Search for the cell housing the specified text and yield its [x, y] center coordinate. 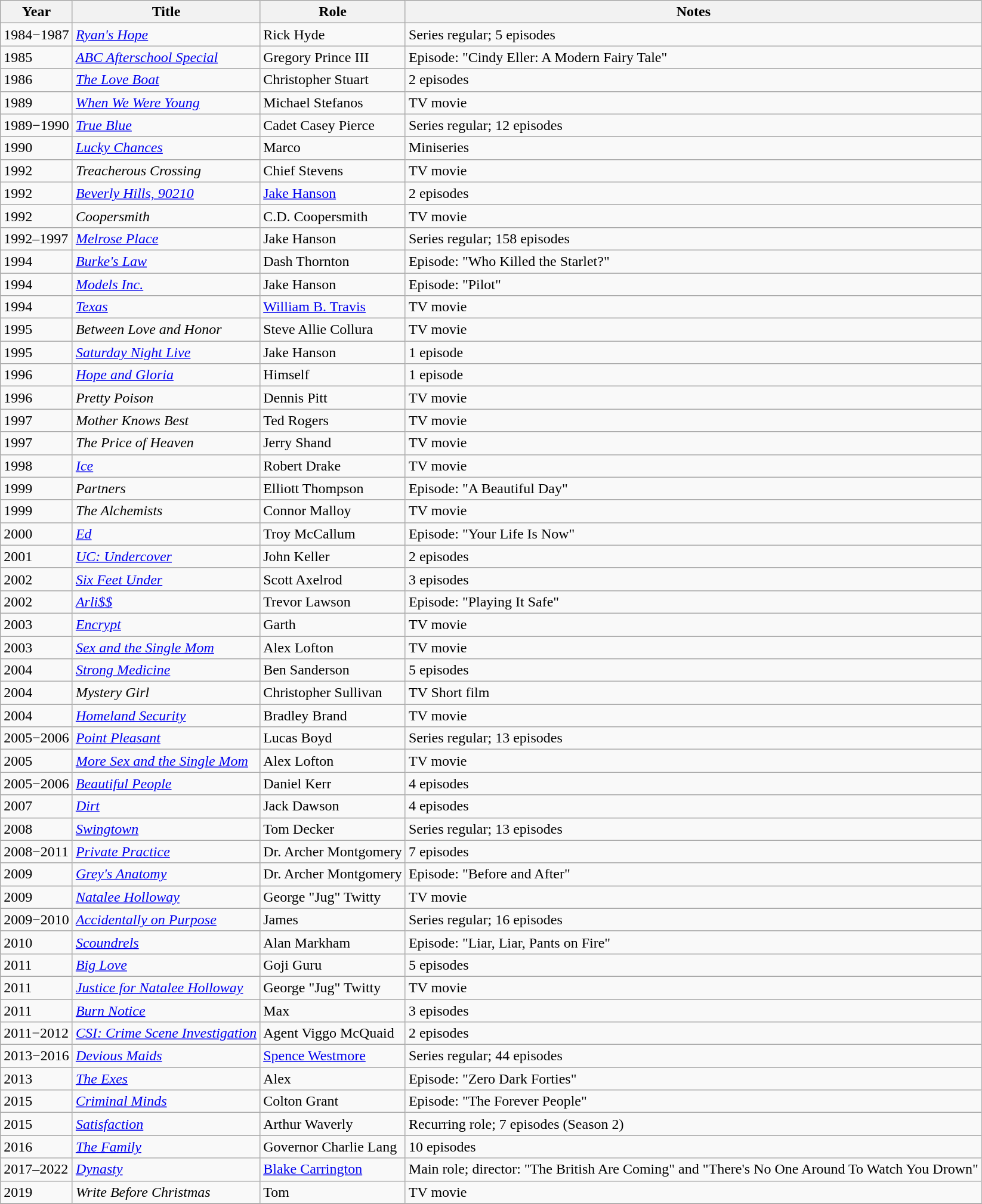
More Sex and the Single Mom [166, 761]
Jerry Shand [333, 443]
1989−1990 [37, 125]
2016 [37, 1147]
Arli$$ [166, 602]
1990 [37, 148]
Episode: "Playing It Safe" [693, 602]
Tom [333, 1192]
The Price of Heaven [166, 443]
Year [37, 12]
Robert Drake [333, 466]
Jack Dawson [333, 806]
Episode: "Your Life Is Now" [693, 534]
Elliott Thompson [333, 488]
Christopher Stuart [333, 80]
Dynasty [166, 1169]
7 episodes [693, 852]
John Keller [333, 556]
Ben Sanderson [333, 670]
Chief Stevens [333, 171]
Natalee Holloway [166, 897]
The Exes [166, 1079]
Tom Decker [333, 829]
2013 [37, 1079]
Criminal Minds [166, 1101]
Scoundrels [166, 942]
2007 [37, 806]
2019 [37, 1192]
Swingtown [166, 829]
Beautiful People [166, 784]
Scott Axelrod [333, 579]
Six Feet Under [166, 579]
Lucky Chances [166, 148]
Saturday Night Live [166, 352]
1992–1997 [37, 239]
Episode: "Liar, Liar, Pants on Fire" [693, 942]
Ed [166, 534]
Homeland Security [166, 716]
Satisfaction [166, 1124]
Cadet Casey Pierce [333, 125]
Garth [333, 624]
Title [166, 12]
Troy McCallum [333, 534]
Episode: "Cindy Eller: A Modern Fairy Tale" [693, 57]
Treacherous Crossing [166, 171]
Christopher Sullivan [333, 693]
Ted Rogers [333, 420]
Max [333, 1011]
Partners [166, 488]
Sex and the Single Mom [166, 647]
Series regular; 16 episodes [693, 920]
Michael Stefanos [333, 103]
Big Love [166, 965]
Steve Allie Collura [333, 330]
Accidentally on Purpose [166, 920]
2009−2010 [37, 920]
Notes [693, 12]
1986 [37, 80]
2011−2012 [37, 1033]
Rick Hyde [333, 35]
Series regular; 44 episodes [693, 1056]
ABC Afterschool Special [166, 57]
Daniel Kerr [333, 784]
2010 [37, 942]
Melrose Place [166, 239]
Alex [333, 1079]
Episode: "Before and After" [693, 874]
Strong Medicine [166, 670]
2013−2016 [37, 1056]
Justice for Natalee Holloway [166, 988]
Episode: "A Beautiful Day" [693, 488]
Blake Carrington [333, 1169]
Marco [333, 148]
Point Pleasant [166, 738]
Dennis Pitt [333, 398]
True Blue [166, 125]
2008−2011 [37, 852]
Between Love and Honor [166, 330]
Episode: "Zero Dark Forties" [693, 1079]
Alan Markham [333, 942]
Ice [166, 466]
Main role; director: "The British Are Coming" and "There's No One Around To Watch You Drown" [693, 1169]
Himself [333, 375]
Connor Malloy [333, 511]
James [333, 920]
Ryan's Hope [166, 35]
Governor Charlie Lang [333, 1147]
Private Practice [166, 852]
When We Were Young [166, 103]
Hope and Gloria [166, 375]
1985 [37, 57]
2000 [37, 534]
Spence Westmore [333, 1056]
Coopersmith [166, 216]
Arthur Waverly [333, 1124]
Episode: "Pilot" [693, 284]
Dash Thornton [333, 261]
2005 [37, 761]
Pretty Poison [166, 398]
1989 [37, 103]
Colton Grant [333, 1101]
Burn Notice [166, 1011]
Burke's Law [166, 261]
2001 [37, 556]
Beverly Hills, 90210 [166, 193]
Encrypt [166, 624]
2008 [37, 829]
Goji Guru [333, 965]
Mother Knows Best [166, 420]
The Family [166, 1147]
TV Short film [693, 693]
Trevor Lawson [333, 602]
Recurring role; 7 episodes (Season 2) [693, 1124]
Gregory Prince III [333, 57]
Devious Maids [166, 1056]
C.D. Coopersmith [333, 216]
Agent Viggo McQuaid [333, 1033]
Models Inc. [166, 284]
1998 [37, 466]
The Alchemists [166, 511]
UC: Undercover [166, 556]
CSI: Crime Scene Investigation [166, 1033]
Series regular; 5 episodes [693, 35]
Role [333, 12]
William B. Travis [333, 307]
1984−1987 [37, 35]
2017–2022 [37, 1169]
Dirt [166, 806]
Miniseries [693, 148]
Texas [166, 307]
Mystery Girl [166, 693]
Lucas Boyd [333, 738]
Write Before Christmas [166, 1192]
Series regular; 158 episodes [693, 239]
Episode: "The Forever People" [693, 1101]
The Love Boat [166, 80]
Series regular; 12 episodes [693, 125]
10 episodes [693, 1147]
Episode: "Who Killed the Starlet?" [693, 261]
Grey's Anatomy [166, 874]
Bradley Brand [333, 716]
